Capture the cell that displays the provided text and extract its (X, Y) central coordinate. 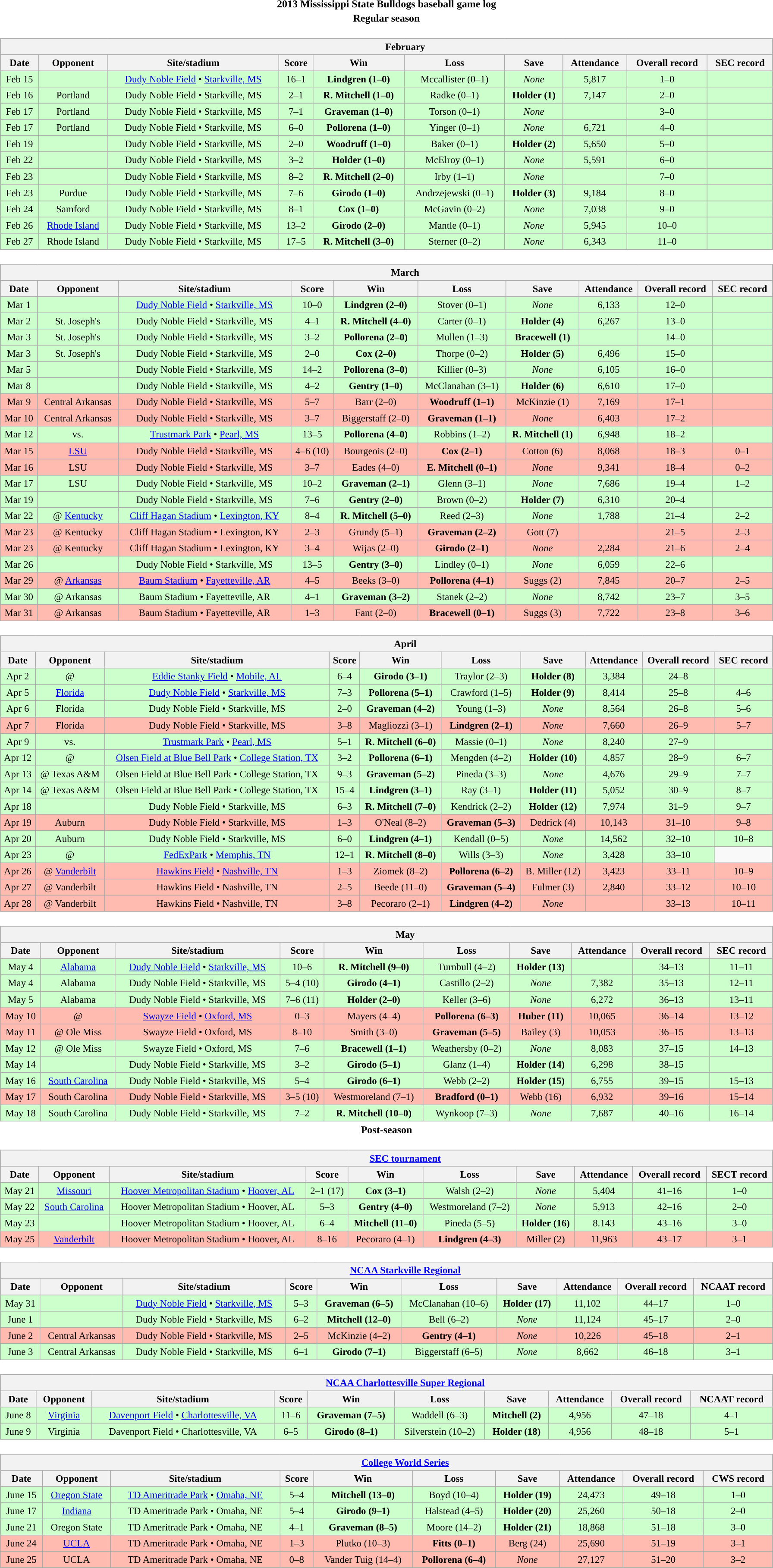
R. Mitchell (6–0) (400, 742)
FedExPark • Memphis, TN (217, 855)
6,403 (609, 418)
12–11 (741, 983)
Pecoraro (2–1) (400, 904)
Cox (2–0) (375, 353)
Wynkoop (7–3) (467, 1113)
17–5 (296, 241)
Holder (5) (543, 353)
45–17 (656, 1319)
Gentry (2–0) (375, 500)
14–2 (312, 370)
Mar 8 (19, 386)
Pollorena (1–0) (358, 128)
0–2 (742, 467)
Gott (7) (543, 532)
10,053 (602, 1032)
Lindgren (3–1) (400, 790)
Cox (3–1) (386, 1191)
Torson (0–1) (455, 112)
Holder (10) (553, 757)
Indiana (77, 1511)
May 22 (20, 1207)
21–6 (675, 548)
Huber (11) (540, 1016)
6,267 (609, 321)
Graveman (7–5) (351, 1415)
Smith (3–0) (374, 1032)
5,591 (595, 160)
CWS record (738, 1479)
5,913 (604, 1207)
Mar 17 (19, 483)
Graveman (8–5) (363, 1527)
Mitchell (11–0) (386, 1223)
6,948 (609, 434)
44–17 (656, 1303)
4–0 (667, 128)
5,945 (595, 225)
Cotton (6) (543, 451)
Holder (8) (553, 676)
Graveman (1–0) (358, 112)
Lindgren (2–0) (375, 305)
10,226 (588, 1335)
7,687 (602, 1113)
36–15 (671, 1032)
Apr 23 (18, 855)
Eddie Stanky Field • Mobile, AL (217, 676)
11,963 (604, 1239)
6,105 (609, 370)
Woodruff (1–0) (358, 144)
10–8 (744, 839)
June 3 (21, 1351)
Holder (13) (540, 967)
30–9 (678, 790)
Holder (16) (545, 1223)
6–2 (301, 1319)
Thorpe (0–2) (462, 353)
34–13 (671, 967)
Cox (1–0) (358, 209)
16–1 (296, 79)
Suggs (2) (543, 581)
McClanahan (10–6) (449, 1303)
14,562 (614, 839)
Holder (1) (534, 95)
Feb 24 (20, 209)
0–1 (742, 451)
3,384 (614, 676)
Bracewell (1–1) (374, 1048)
20–7 (675, 581)
Girodo (6–1) (374, 1081)
13–0 (675, 321)
15–13 (741, 1081)
12–0 (675, 305)
18–2 (675, 434)
18–4 (675, 467)
Apr 14 (18, 790)
Fant (2–0) (375, 613)
College World Series (386, 1462)
2–4 (742, 548)
Samford (73, 209)
5,817 (595, 79)
6,496 (609, 353)
Bradford (0–1) (467, 1097)
June 17 (22, 1511)
6,298 (602, 1064)
10–11 (744, 904)
Mitchell (2) (516, 1415)
8,240 (614, 742)
Yinger (0–1) (455, 128)
4–5 (312, 581)
June 2 (21, 1335)
9–3 (345, 774)
Mar 2 (19, 321)
March (386, 272)
3–4 (312, 548)
42–16 (669, 1207)
Fulmer (3) (553, 887)
R. Mitchell (10–0) (374, 1113)
4–6 (744, 693)
Holder (14) (540, 1064)
May 11 (21, 1032)
April (386, 644)
SEC tournament (386, 1158)
33–12 (678, 887)
26–8 (678, 709)
15–0 (675, 353)
Mar 19 (19, 500)
Pecoraro (4–1) (386, 1239)
E. Mitchell (0–1) (462, 467)
33–11 (678, 871)
Mitchell (12–0) (359, 1319)
Feb 22 (20, 160)
Mar 26 (19, 564)
Holder (18) (516, 1431)
Beeks (3–0) (375, 581)
2,284 (609, 548)
0–3 (302, 1016)
June 21 (22, 1527)
2,840 (614, 887)
Mar 29 (19, 581)
Boyd (10–4) (454, 1495)
Pollorena (6–4) (454, 1560)
3–5 (742, 597)
6–3 (345, 806)
7–2 (302, 1113)
Irby (1–1) (455, 176)
7–6 (11) (302, 999)
16–14 (741, 1113)
4–2 (312, 386)
Stanek (2–2) (462, 597)
Mar 16 (19, 467)
51–18 (663, 1527)
9,341 (609, 467)
Graveman (2–1) (375, 483)
13–2 (296, 225)
11,102 (588, 1303)
5,404 (604, 1191)
Lindgren (2–1) (481, 725)
Holder (6) (543, 386)
Mar 15 (19, 451)
Girodo (5–1) (374, 1064)
Graveman (4–2) (400, 709)
18–3 (675, 451)
May 31 (21, 1303)
5–6 (744, 709)
Carter (0–1) (462, 321)
4,857 (614, 757)
Feb 15 (20, 79)
9–0 (667, 209)
NCAA Charlottesville Super Regional (386, 1383)
McKinzie (1) (543, 402)
Girodo (8–1) (351, 1431)
Pollorena (2–0) (375, 337)
13–13 (741, 1032)
May (386, 935)
7,038 (595, 209)
R. Mitchell (7–0) (400, 806)
Grundy (5–1) (375, 532)
40–16 (671, 1113)
Castillo (2–2) (467, 983)
9–7 (744, 806)
Bracewell (0–1) (462, 613)
Pollorena (6–3) (467, 1016)
Reed (2–3) (462, 515)
6,059 (609, 564)
Ray (3–1) (481, 790)
Kendall (0–5) (481, 839)
Graveman (5–4) (481, 887)
Biggerstaff (2–0) (375, 418)
Holder (15) (540, 1081)
Brown (0–2) (462, 500)
Mengden (4–2) (481, 757)
8–16 (327, 1239)
25,690 (591, 1543)
Girodo (2–1) (462, 548)
4,676 (614, 774)
5,052 (614, 790)
7,974 (614, 806)
June 8 (18, 1415)
Graveman (5–2) (400, 774)
38–15 (671, 1064)
6,755 (602, 1081)
Woodruff (1–1) (462, 402)
33–13 (678, 904)
Holder (19) (528, 1495)
Young (1–3) (481, 709)
22–6 (675, 564)
31–10 (678, 823)
8–10 (302, 1032)
Holder (2) (534, 144)
May 12 (21, 1048)
0–8 (297, 1560)
2–2 (742, 515)
Mar 12 (19, 434)
Biggerstaff (6–5) (449, 1351)
20–4 (675, 500)
Massie (0–1) (481, 742)
McGavin (0–2) (455, 209)
Missouri (74, 1191)
Stover (0–1) (462, 305)
41–16 (669, 1191)
Westmoreland (7–1) (374, 1097)
5–4 (10) (302, 983)
8,068 (609, 451)
Westmoreland (7–2) (469, 1207)
Kendrick (2–2) (481, 806)
Mar 30 (19, 597)
28–9 (678, 757)
6,932 (602, 1097)
Glenn (3–1) (462, 483)
Holder (4) (543, 321)
Apr 6 (18, 709)
21–4 (675, 515)
8–1 (296, 209)
Webb (16) (540, 1097)
5,650 (595, 144)
27–9 (678, 742)
Holder (7) (543, 500)
Girodo (9–1) (363, 1511)
3,428 (614, 855)
Walsh (2–2) (469, 1191)
Glanz (1–4) (467, 1064)
R. Mitchell (3–0) (358, 241)
17–2 (675, 418)
Gentry (4–0) (386, 1207)
8,662 (588, 1351)
26–9 (678, 725)
2–1 (17) (327, 1191)
49–18 (663, 1495)
6,610 (609, 386)
6,310 (609, 500)
Holder (20) (528, 1511)
43–16 (669, 1223)
39–15 (671, 1081)
3–5 (10) (302, 1097)
Robbins (1–2) (462, 434)
Mantle (0–1) (455, 225)
39–16 (671, 1097)
10–2 (312, 483)
Apr 7 (18, 725)
June 9 (18, 1431)
6,272 (602, 999)
10,143 (614, 823)
51–20 (663, 1560)
16–0 (675, 370)
Vanderbilt (74, 1239)
Purdue (73, 193)
Bell (6–2) (449, 1319)
May 18 (21, 1113)
7,845 (609, 581)
27,127 (591, 1560)
Barr (2–0) (375, 402)
May 10 (21, 1016)
9,184 (595, 193)
Dedrick (4) (553, 823)
Holder (2–0) (374, 999)
Pollorena (6–1) (400, 757)
Apr 5 (18, 693)
Girodo (1–0) (358, 193)
Mar 22 (19, 515)
Turnbull (4–2) (467, 967)
McClanahan (3–1) (462, 386)
11,124 (588, 1319)
February (386, 47)
Girodo (4–1) (374, 983)
8.143 (604, 1223)
6,133 (609, 305)
R. Mitchell (2–0) (358, 176)
47–18 (651, 1415)
12–1 (345, 855)
Holder (3) (534, 193)
45–18 (656, 1335)
3,423 (614, 871)
8,564 (614, 709)
10,065 (602, 1016)
6,343 (595, 241)
Pineda (3–3) (481, 774)
Webb (2–2) (467, 1081)
NCAA Starkville Regional (386, 1270)
Holder (1–0) (358, 160)
35–13 (671, 983)
11–6 (291, 1415)
R. Mitchell (4–0) (375, 321)
Radke (0–1) (455, 95)
June 15 (22, 1495)
R. Mitchell (9–0) (374, 967)
Apr 28 (18, 904)
McKinzie (4–2) (359, 1335)
Baker (0–1) (455, 144)
8,742 (609, 597)
43–17 (669, 1239)
Apr 2 (18, 676)
Mayers (4–4) (374, 1016)
Silverstein (10–2) (440, 1431)
Ziomek (8–2) (400, 871)
Holder (9) (553, 693)
Keller (3–6) (467, 999)
10–9 (744, 871)
7,686 (609, 483)
R. Mitchell (8–0) (400, 855)
7–1 (296, 112)
Cox (2–1) (462, 451)
Girodo (3–1) (400, 676)
May 17 (21, 1097)
36–14 (671, 1016)
3–6 (742, 613)
May 16 (21, 1081)
10–10 (744, 887)
Apr 20 (18, 839)
Graveman (1–1) (462, 418)
10–6 (302, 967)
37–15 (671, 1048)
Sterner (0–2) (455, 241)
Bracewell (1) (543, 337)
Lindgren (4–1) (400, 839)
Andrzejewski (0–1) (455, 193)
Pollorena (3–0) (375, 370)
7,660 (614, 725)
Lindgren (1–0) (358, 79)
36–13 (671, 999)
Pollorena (6–2) (481, 871)
Moore (14–2) (454, 1527)
Apr 26 (18, 871)
Plutko (10–3) (363, 1543)
8–2 (296, 176)
15–4 (345, 790)
7–7 (744, 774)
11–11 (741, 967)
Wijas (2–0) (375, 548)
June 25 (22, 1560)
Gentry (3–0) (375, 564)
Apr 12 (18, 757)
19–4 (675, 483)
Beede (11–0) (400, 887)
SECT record (739, 1175)
1–2 (742, 483)
7,169 (609, 402)
Berg (24) (528, 1543)
Lindgren (4–3) (469, 1239)
Mar 9 (19, 402)
50–18 (663, 1511)
Feb 26 (20, 225)
May 14 (21, 1064)
Graveman (5–3) (481, 823)
32–10 (678, 839)
6,721 (595, 128)
Mitchell (13–0) (363, 1495)
Apr 19 (18, 823)
Apr 9 (18, 742)
Gentry (1–0) (375, 386)
Bailey (3) (540, 1032)
14–13 (741, 1048)
51–19 (663, 1543)
Graveman (6–5) (359, 1303)
R. Mitchell (5–0) (375, 515)
Pollorena (4–0) (375, 434)
1,788 (609, 515)
Feb 27 (20, 241)
13–11 (741, 999)
17–1 (675, 402)
8,414 (614, 693)
23–8 (675, 613)
R. Mitchell (1–0) (358, 95)
23–7 (675, 597)
4–6 (10) (312, 451)
17–0 (675, 386)
Lindley (0–1) (462, 564)
8,083 (602, 1048)
Girodo (7–1) (359, 1351)
Mar 5 (19, 370)
Pineda (5–5) (469, 1223)
24–8 (678, 676)
6–7 (744, 757)
46–18 (656, 1351)
Holder (12) (553, 806)
Mar 10 (19, 418)
Feb 19 (20, 144)
Wills (3–3) (481, 855)
29–9 (678, 774)
33–10 (678, 855)
May 23 (20, 1223)
Mccallister (0–1) (455, 79)
Weathersby (0–2) (467, 1048)
May 21 (20, 1191)
Feb 16 (20, 95)
Lindgren (4–2) (481, 904)
Eades (4–0) (375, 467)
B. Miller (12) (553, 871)
Fitts (0–1) (454, 1543)
7,147 (595, 95)
Apr 27 (18, 887)
Pollorena (4–1) (462, 581)
Graveman (3–2) (375, 597)
8–4 (312, 515)
O'Neal (8–2) (400, 823)
Waddell (6–3) (440, 1415)
Graveman (5–5) (467, 1032)
24,473 (591, 1495)
Holder (17) (527, 1303)
6–5 (291, 1431)
8–7 (744, 790)
25–8 (678, 693)
9–8 (744, 823)
5–0 (667, 144)
Graveman (2–2) (462, 532)
May 5 (21, 999)
Mar 31 (19, 613)
Halstead (4–5) (454, 1511)
Crawford (1–5) (481, 693)
Mar 1 (19, 305)
Mullen (1–3) (462, 337)
7–0 (667, 176)
June 1 (21, 1319)
11–0 (667, 241)
14–0 (675, 337)
Killier (0–3) (462, 370)
7,382 (602, 983)
Girodo (2–0) (358, 225)
15–14 (741, 1097)
Magliozzi (3–1) (400, 725)
13–12 (741, 1016)
Holder (21) (528, 1527)
21–5 (675, 532)
48–18 (651, 1431)
7,722 (609, 613)
18,868 (591, 1527)
Pollorena (5–1) (400, 693)
Apr 18 (18, 806)
Holder (11) (553, 790)
Apr 13 (18, 774)
8–0 (667, 193)
Gentry (4–1) (449, 1335)
May 25 (20, 1239)
Bourgeois (2–0) (375, 451)
Vander Tuig (14–4) (363, 1560)
R. Mitchell (1) (543, 434)
Suggs (3) (543, 613)
McElroy (0–1) (455, 160)
June 24 (22, 1543)
6–1 (301, 1351)
7–3 (345, 693)
25,260 (591, 1511)
31–9 (678, 806)
Traylor (2–3) (481, 676)
Miller (2) (545, 1239)
